Extract the (x, y) coordinate from the center of the cell holding the provided text.  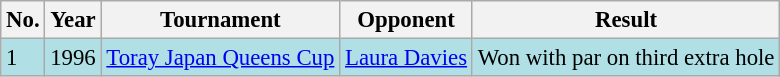
Result (626, 20)
Won with par on third extra hole (626, 58)
Tournament (220, 20)
No. (23, 20)
1 (23, 58)
Year (73, 20)
Toray Japan Queens Cup (220, 58)
Opponent (406, 20)
1996 (73, 58)
Laura Davies (406, 58)
